Return the [x, y] coordinate for the center point of the cell that contains the specified text.  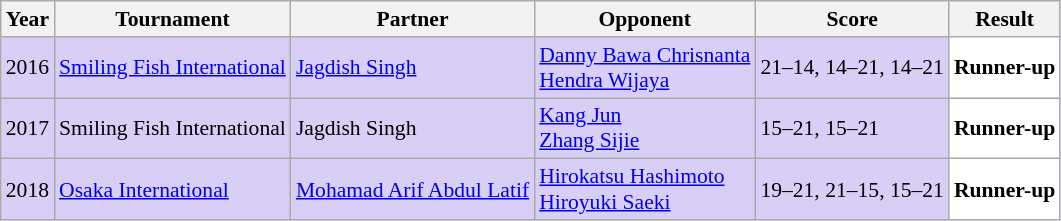
19–21, 21–15, 15–21 [852, 190]
Danny Bawa Chrisnanta Hendra Wijaya [644, 68]
Mohamad Arif Abdul Latif [412, 190]
2018 [28, 190]
Kang Jun Zhang Sijie [644, 128]
21–14, 14–21, 14–21 [852, 68]
2017 [28, 128]
Osaka International [172, 190]
Score [852, 19]
Tournament [172, 19]
Year [28, 19]
15–21, 15–21 [852, 128]
2016 [28, 68]
Hirokatsu Hashimoto Hiroyuki Saeki [644, 190]
Opponent [644, 19]
Partner [412, 19]
Result [1004, 19]
